Identify which cell holds the provided text, then report its [X, Y] central coordinate. 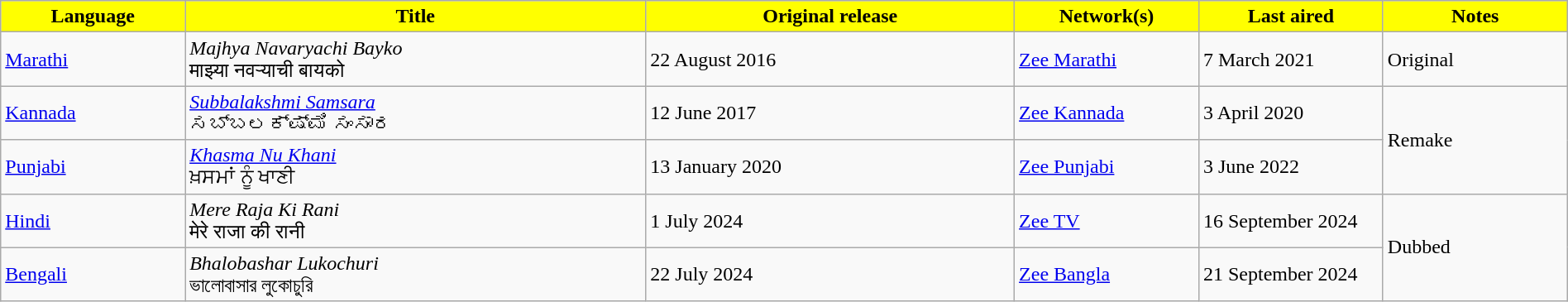
Notes [1475, 17]
Network(s) [1107, 17]
12 June 2017 [830, 113]
Language [93, 17]
Khasma Nu Khani ਖ਼ਸਮਾਂ ਨੂੰ ਖਾਣੀ [415, 167]
Mere Raja Ki Rani मेरे राजा की रानी [415, 220]
Bhalobashar Lukochuri ভালোবাসার লুকোচুরি [415, 275]
Dubbed [1475, 247]
16 September 2024 [1290, 220]
Zee TV [1107, 220]
Marathi [93, 60]
Zee Punjabi [1107, 167]
22 July 2024 [830, 275]
3 June 2022 [1290, 167]
Punjabi [93, 167]
7 March 2021 [1290, 60]
Subbalakshmi Samsara ಸಬ್ಬಲಕ್ಷ್ಮಿ ಸಂಸಾರ [415, 113]
Remake [1475, 140]
Zee Bangla [1107, 275]
Title [415, 17]
3 April 2020 [1290, 113]
Kannada [93, 113]
1 July 2024 [830, 220]
Hindi [93, 220]
Last aired [1290, 17]
Original release [830, 17]
21 September 2024 [1290, 275]
Zee Marathi [1107, 60]
13 January 2020 [830, 167]
22 August 2016 [830, 60]
Majhya Navaryachi Bayko माझ्या नवऱ्याची बायको [415, 60]
Original [1475, 60]
Zee Kannada [1107, 113]
Bengali [93, 275]
